Extract the [X, Y] coordinate from the center of the cell holding the provided text.  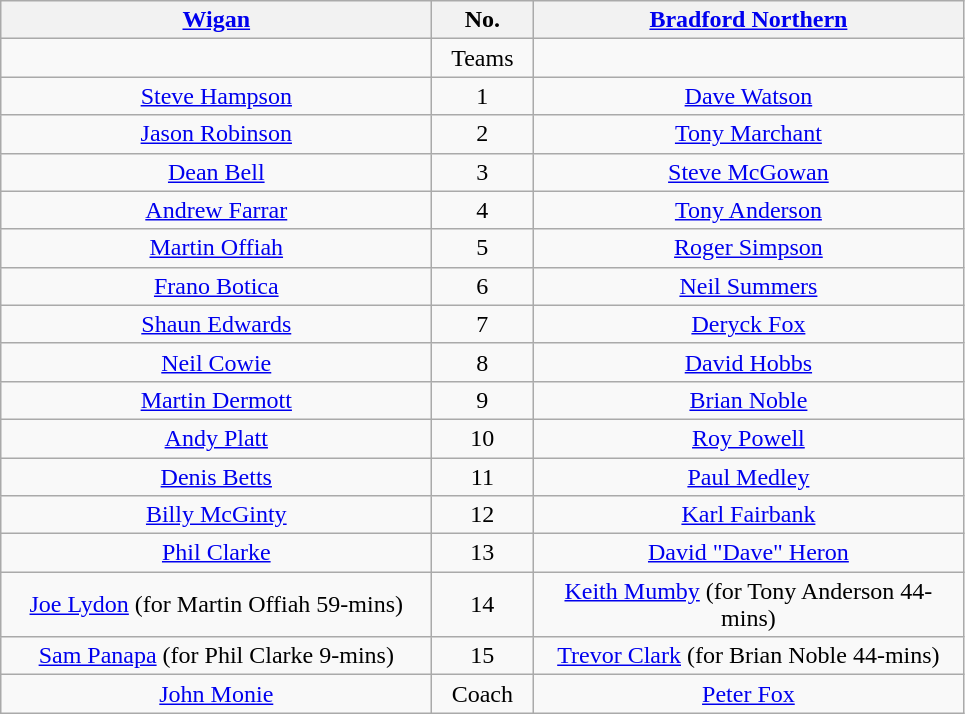
5 [482, 248]
Joe Lydon (for Martin Offiah 59-mins) [216, 604]
Andy Platt [216, 438]
7 [482, 324]
Coach [482, 694]
Peter Fox [748, 694]
Tony Anderson [748, 210]
Brian Noble [748, 400]
Sam Panapa (for Phil Clarke 9-mins) [216, 656]
Trevor Clark (for Brian Noble 44-mins) [748, 656]
Dean Bell [216, 172]
Neil Summers [748, 286]
Jason Robinson [216, 134]
1 [482, 96]
Denis Betts [216, 477]
Dave Watson [748, 96]
14 [482, 604]
Steve McGowan [748, 172]
Deryck Fox [748, 324]
8 [482, 362]
Karl Fairbank [748, 515]
Steve Hampson [216, 96]
Roy Powell [748, 438]
10 [482, 438]
Roger Simpson [748, 248]
David "Dave" Heron [748, 553]
Paul Medley [748, 477]
11 [482, 477]
12 [482, 515]
Neil Cowie [216, 362]
3 [482, 172]
Martin Dermott [216, 400]
9 [482, 400]
John Monie [216, 694]
Tony Marchant [748, 134]
Frano Botica [216, 286]
Wigan [216, 20]
Shaun Edwards [216, 324]
Bradford Northern [748, 20]
6 [482, 286]
2 [482, 134]
Teams [482, 58]
Andrew Farrar [216, 210]
Martin Offiah [216, 248]
15 [482, 656]
Keith Mumby (for Tony Anderson 44-mins) [748, 604]
4 [482, 210]
Billy McGinty [216, 515]
David Hobbs [748, 362]
Phil Clarke [216, 553]
13 [482, 553]
No. [482, 20]
